Identify which cell holds the provided text, then report its [X, Y] central coordinate. 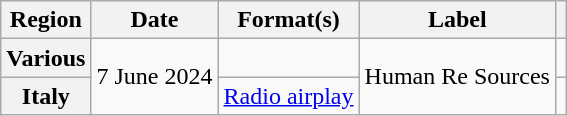
Italy [46, 96]
Format(s) [288, 20]
7 June 2024 [154, 77]
Date [154, 20]
Human Re Sources [457, 77]
Region [46, 20]
Label [457, 20]
Various [46, 58]
Radio airplay [288, 96]
